Locate the cell with the specified text and output its [X, Y] center coordinate. 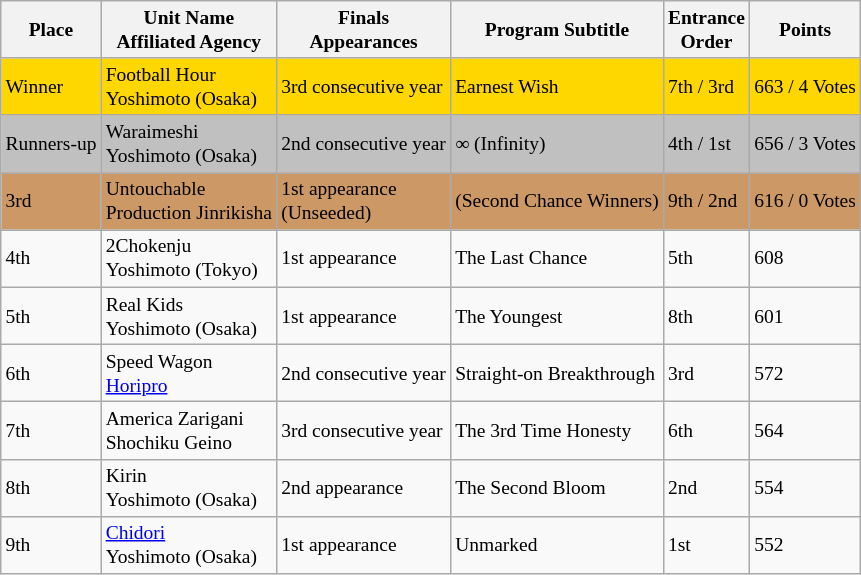
Real KidsYoshimoto (Osaka) [189, 316]
UntouchableProduction Jinrikisha [189, 202]
(Second Chance Winners) [556, 202]
Runners-up [51, 144]
KirinYoshimoto (Osaka) [189, 488]
The Last Chance [556, 258]
4th [51, 258]
Earnest Wish [556, 86]
9th [51, 544]
EntranceOrder [706, 30]
601 [806, 316]
7th / 3rd [706, 86]
Straight-on Breakthrough [556, 372]
ChidoriYoshimoto (Osaka) [189, 544]
1st [706, 544]
572 [806, 372]
554 [806, 488]
Speed WagonHoripro [189, 372]
Unit NameAffiliated Agency [189, 30]
∞ (Infinity) [556, 144]
Football HourYoshimoto (Osaka) [189, 86]
7th [51, 430]
WaraimeshiYoshimoto (Osaka) [189, 144]
Unmarked [556, 544]
9th / 2nd [706, 202]
Winner [51, 86]
608 [806, 258]
656 / 3 Votes [806, 144]
Place [51, 30]
2ChokenjuYoshimoto (Tokyo) [189, 258]
The Youngest [556, 316]
Points [806, 30]
1st appearance(Unseeded) [364, 202]
2nd appearance [364, 488]
564 [806, 430]
552 [806, 544]
616 / 0 Votes [806, 202]
2nd [706, 488]
663 / 4 Votes [806, 86]
America ZariganiShochiku Geino [189, 430]
4th / 1st [706, 144]
Program Subtitle [556, 30]
FinalsAppearances [364, 30]
The 3rd Time Honesty [556, 430]
The Second Bloom [556, 488]
